Output the (x, y) coordinate of the center of the cell containing the given text.  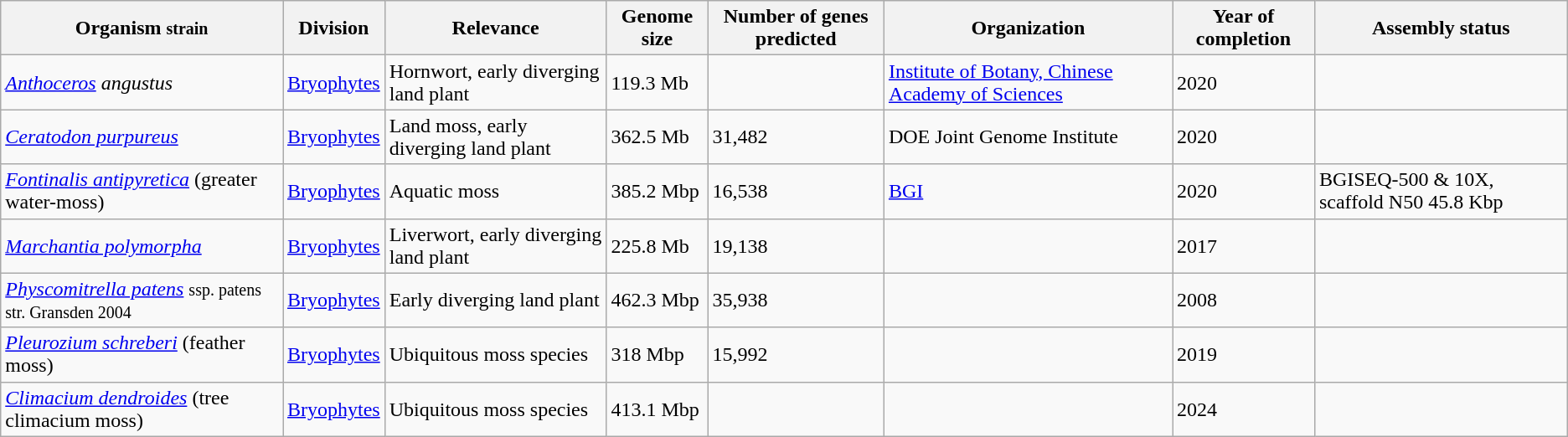
318 Mbp (657, 355)
Liverwort, early diverging land plant (496, 246)
Division (334, 28)
Number of genes predicted (796, 28)
Organism strain (142, 28)
BGISEQ-500 & 10X, scaffold N50 45.8 Kbp (1441, 191)
362.5 Mb (657, 137)
462.3 Mbp (657, 300)
BGI (1028, 191)
Climacium dendroides (tree climacium moss) (142, 409)
2017 (1244, 246)
2024 (1244, 409)
Fontinalis antipyretica (greater water-moss) (142, 191)
Hornwort, early diverging land plant (496, 82)
Year of completion (1244, 28)
2019 (1244, 355)
Institute of Botany, Chinese Academy of Sciences (1028, 82)
Organization (1028, 28)
Genome size (657, 28)
2008 (1244, 300)
Relevance (496, 28)
Assembly status (1441, 28)
35,938 (796, 300)
Anthoceros angustus (142, 82)
225.8 Mb (657, 246)
Pleurozium schreberi (feather moss) (142, 355)
Ceratodon purpureus (142, 137)
Marchantia polymorpha (142, 246)
DOE Joint Genome Institute (1028, 137)
385.2 Mbp (657, 191)
Aquatic moss (496, 191)
413.1 Mbp (657, 409)
Early diverging land plant (496, 300)
31,482 (796, 137)
16,538 (796, 191)
19,138 (796, 246)
Physcomitrella patens ssp. patens str. Gransden 2004 (142, 300)
119.3 Mb (657, 82)
15,992 (796, 355)
Land moss, early diverging land plant (496, 137)
